Scan for the cell matching the given text and deliver its (X, Y) coordinate at center. 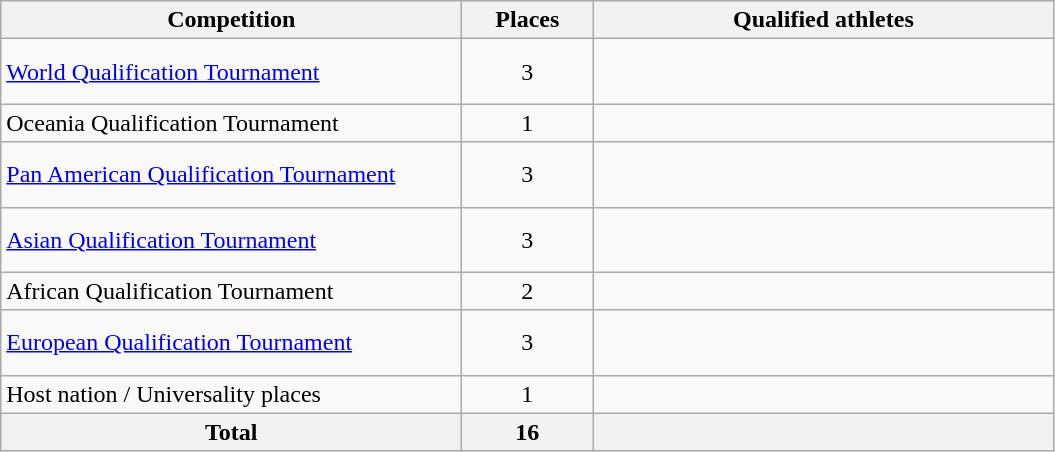
16 (528, 432)
African Qualification Tournament (232, 291)
Qualified athletes (824, 20)
World Qualification Tournament (232, 72)
European Qualification Tournament (232, 342)
Places (528, 20)
2 (528, 291)
Host nation / Universality places (232, 394)
Asian Qualification Tournament (232, 240)
Pan American Qualification Tournament (232, 174)
Total (232, 432)
Oceania Qualification Tournament (232, 123)
Competition (232, 20)
